Identify which cell holds the provided text, then report its [X, Y] central coordinate. 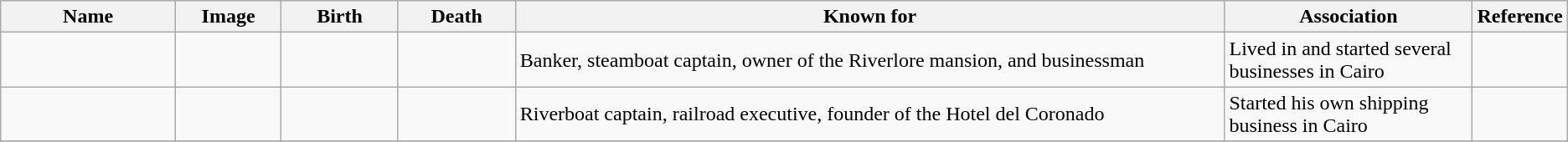
Death [456, 17]
Known for [869, 17]
Riverboat captain, railroad executive, founder of the Hotel del Coronado [869, 114]
Association [1349, 17]
Reference [1519, 17]
Image [228, 17]
Banker, steamboat captain, owner of the Riverlore mansion, and businessman [869, 60]
Lived in and started several businesses in Cairo [1349, 60]
Name [89, 17]
Birth [340, 17]
Started his own shipping business in Cairo [1349, 114]
